Search for the cell housing the specified text and yield its [x, y] center coordinate. 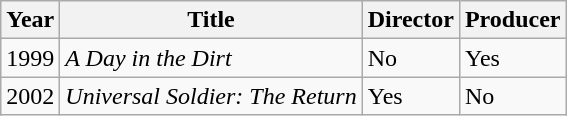
1999 [30, 58]
Producer [512, 20]
Director [410, 20]
Title [211, 20]
Universal Soldier: The Return [211, 96]
A Day in the Dirt [211, 58]
Year [30, 20]
2002 [30, 96]
